Return the [X, Y] coordinate for the center point of the cell that contains the specified text.  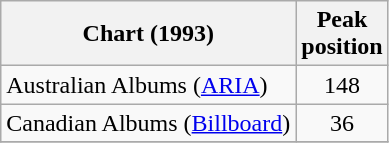
148 [342, 85]
36 [342, 123]
Peakposition [342, 34]
Canadian Albums (Billboard) [148, 123]
Australian Albums (ARIA) [148, 85]
Chart (1993) [148, 34]
